Return the (X, Y) coordinate for the center point of the cell that contains the specified text.  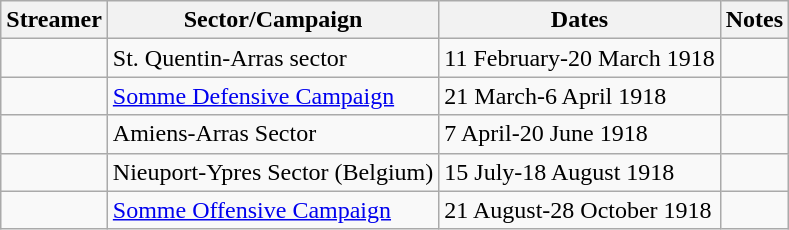
St. Quentin-Arras sector (272, 58)
21 August-28 October 1918 (580, 210)
Somme Defensive Campaign (272, 96)
Nieuport-Ypres Sector (Belgium) (272, 172)
7 April-20 June 1918 (580, 134)
15 July-18 August 1918 (580, 172)
21 March-6 April 1918 (580, 96)
Somme Offensive Campaign (272, 210)
11 February-20 March 1918 (580, 58)
Streamer (54, 20)
Sector/Campaign (272, 20)
Notes (754, 20)
Amiens-Arras Sector (272, 134)
Dates (580, 20)
